Locate the cell with the specified text and output its [x, y] center coordinate. 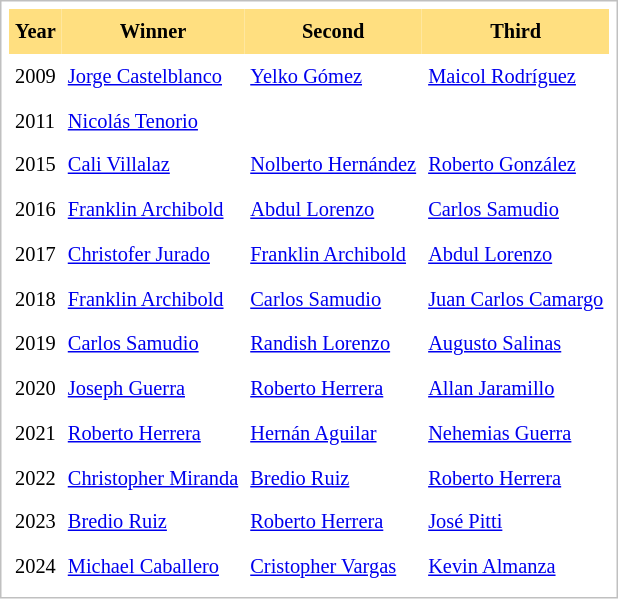
Michael Caballero [153, 566]
2017 [36, 254]
2020 [36, 388]
2022 [36, 478]
Hernán Aguilar [333, 434]
Maicol Rodríguez [516, 76]
Winner [153, 32]
Allan Jaramillo [516, 388]
Third [516, 32]
Nehemias Guerra [516, 434]
2023 [36, 522]
Cristopher Vargas [333, 566]
Yelko Gómez [333, 76]
Nicolás Tenorio [153, 120]
Roberto González [516, 166]
2021 [36, 434]
Jorge Castelblanco [153, 76]
Nolberto Hernández [333, 166]
Kevin Almanza [516, 566]
Christopher Miranda [153, 478]
Juan Carlos Camargo [516, 300]
2024 [36, 566]
Joseph Guerra [153, 388]
Cali Villalaz [153, 166]
Second [333, 32]
2018 [36, 300]
José Pitti [516, 522]
Year [36, 32]
2011 [36, 120]
2016 [36, 210]
2009 [36, 76]
Randish Lorenzo [333, 344]
Augusto Salinas [516, 344]
2015 [36, 166]
Christofer Jurado [153, 254]
2019 [36, 344]
